Determine the [x, y] coordinate at the center of the cell enclosing the given text.  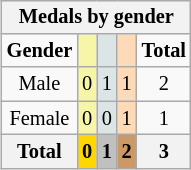
Medals by gender [96, 17]
Male [40, 84]
Female [40, 118]
Gender [40, 51]
3 [164, 152]
